From the cell containing the given text, extract its center point as (X, Y) coordinate. 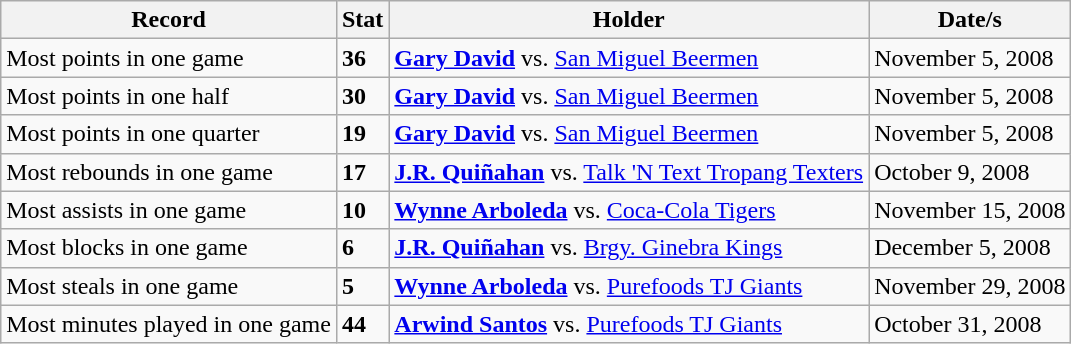
Most minutes played in one game (169, 324)
November 29, 2008 (970, 286)
Most assists in one game (169, 210)
30 (362, 96)
October 31, 2008 (970, 324)
Most points in one quarter (169, 134)
Wynne Arboleda vs. Purefoods TJ Giants (629, 286)
Wynne Arboleda vs. Coca-Cola Tigers (629, 210)
Date/s (970, 20)
Stat (362, 20)
5 (362, 286)
Most points in one half (169, 96)
19 (362, 134)
Most rebounds in one game (169, 172)
6 (362, 248)
December 5, 2008 (970, 248)
Most steals in one game (169, 286)
Holder (629, 20)
October 9, 2008 (970, 172)
Record (169, 20)
November 15, 2008 (970, 210)
44 (362, 324)
J.R. Quiñahan vs. Brgy. Ginebra Kings (629, 248)
Arwind Santos vs. Purefoods TJ Giants (629, 324)
17 (362, 172)
Most blocks in one game (169, 248)
36 (362, 58)
10 (362, 210)
J.R. Quiñahan vs. Talk 'N Text Tropang Texters (629, 172)
Most points in one game (169, 58)
